Identify which cell holds the provided text, then report its [x, y] central coordinate. 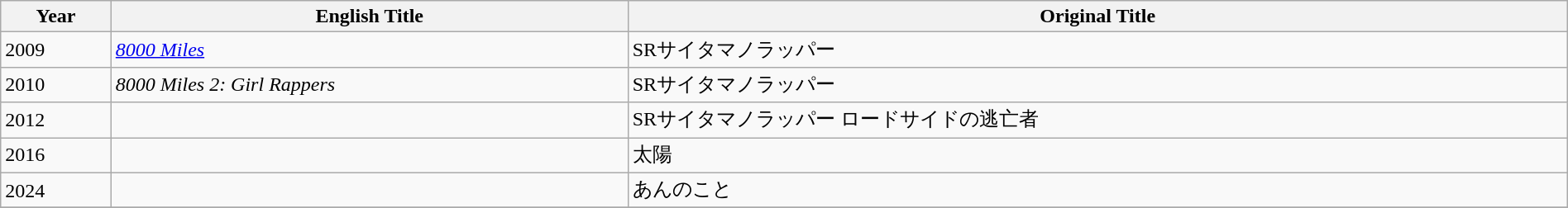
2010 [56, 84]
Original Title [1097, 17]
2024 [56, 190]
あんのこと [1097, 190]
SRサイタマノラッパー ロードサイドの逃亡者 [1097, 121]
English Title [369, 17]
Year [56, 17]
8000 Miles [369, 50]
8000 Miles 2: Girl Rappers [369, 84]
2009 [56, 50]
2016 [56, 155]
2012 [56, 121]
太陽 [1097, 155]
